Capture the cell that displays the provided text and extract its [X, Y] central coordinate. 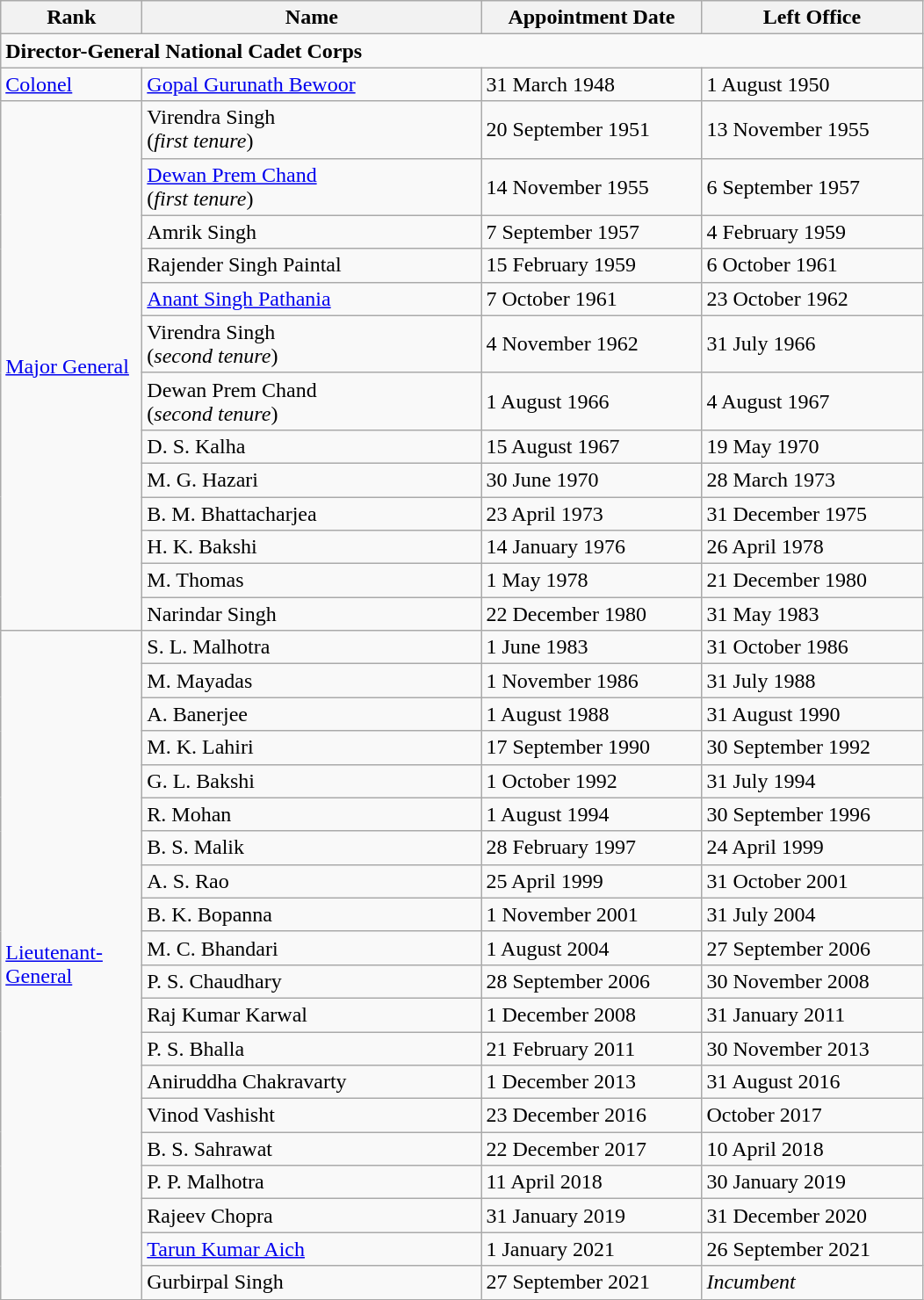
1 June 1983 [592, 647]
1 November 1986 [592, 681]
P. P. Malhotra [312, 1182]
Lieutenant-General [72, 964]
6 October 1961 [812, 265]
27 September 2006 [812, 948]
Vinod Vashisht [312, 1116]
31 July 1988 [812, 681]
31 December 2020 [812, 1216]
1 October 1992 [592, 781]
31 October 1986 [812, 647]
1 May 1978 [592, 581]
Dewan Prem Chand (second tenure) [312, 401]
17 September 1990 [592, 747]
1 December 2008 [592, 1015]
30 January 2019 [812, 1182]
Name [312, 18]
31 July 2004 [812, 914]
Narindar Singh [312, 614]
27 September 2021 [592, 1282]
1 August 1988 [592, 714]
23 April 1973 [592, 514]
31 October 2001 [812, 881]
Anant Singh Pathania [312, 299]
Incumbent [812, 1282]
Dewan Prem Chand(first tenure) [312, 186]
1 January 2021 [592, 1249]
4 February 1959 [812, 232]
G. L. Bakshi [312, 781]
23 December 2016 [592, 1116]
28 March 1973 [812, 480]
30 November 2008 [812, 981]
Tarun Kumar Aich [312, 1249]
20 September 1951 [592, 130]
H. K. Bakshi [312, 547]
31 July 1994 [812, 781]
A. Banerjee [312, 714]
M. C. Bhandari [312, 948]
1 November 2001 [592, 914]
4 November 1962 [592, 344]
31 January 2011 [812, 1015]
Raj Kumar Karwal [312, 1015]
B. M. Bhattacharjea [312, 514]
28 February 1997 [592, 848]
30 June 1970 [592, 480]
Appointment Date [592, 18]
15 February 1959 [592, 265]
31 July 1966 [812, 344]
Rajeev Chopra [312, 1216]
Rajender Singh Paintal [312, 265]
B. S. Sahrawat [312, 1149]
Director-General National Cadet Corps [462, 51]
1 August 1994 [592, 814]
31 August 1990 [812, 714]
1 August 1966 [592, 401]
4 August 1967 [812, 401]
B. S. Malik [312, 848]
23 October 1962 [812, 299]
7 October 1961 [592, 299]
1 December 2013 [592, 1082]
M. Thomas [312, 581]
15 August 1967 [592, 446]
22 December 1980 [592, 614]
Colonel [72, 84]
7 September 1957 [592, 232]
P. S. Chaudhary [312, 981]
October 2017 [812, 1116]
31 January 2019 [592, 1216]
P. S. Bhalla [312, 1048]
6 September 1957 [812, 186]
26 April 1978 [812, 547]
B. K. Bopanna [312, 914]
Major General [72, 365]
Virendra Singh(first tenure) [312, 130]
Gopal Gurunath Bewoor [312, 84]
31 August 2016 [812, 1082]
11 April 2018 [592, 1182]
Amrik Singh [312, 232]
M. Mayadas [312, 681]
22 December 2017 [592, 1149]
25 April 1999 [592, 881]
21 February 2011 [592, 1048]
M. K. Lahiri [312, 747]
M. G. Hazari [312, 480]
28 September 2006 [592, 981]
A. S. Rao [312, 881]
R. Mohan [312, 814]
D. S. Kalha [312, 446]
14 November 1955 [592, 186]
30 September 1996 [812, 814]
Virendra Singh(second tenure) [312, 344]
19 May 1970 [812, 446]
Gurbirpal Singh [312, 1282]
26 September 2021 [812, 1249]
Aniruddha Chakravarty [312, 1082]
S. L. Malhotra [312, 647]
30 September 1992 [812, 747]
31 December 1975 [812, 514]
Left Office [812, 18]
24 April 1999 [812, 848]
21 December 1980 [812, 581]
10 April 2018 [812, 1149]
Rank [72, 18]
1 August 1950 [812, 84]
31 March 1948 [592, 84]
1 August 2004 [592, 948]
13 November 1955 [812, 130]
30 November 2013 [812, 1048]
14 January 1976 [592, 547]
31 May 1983 [812, 614]
